Determine the (x, y) coordinate at the center of the cell enclosing the given text.  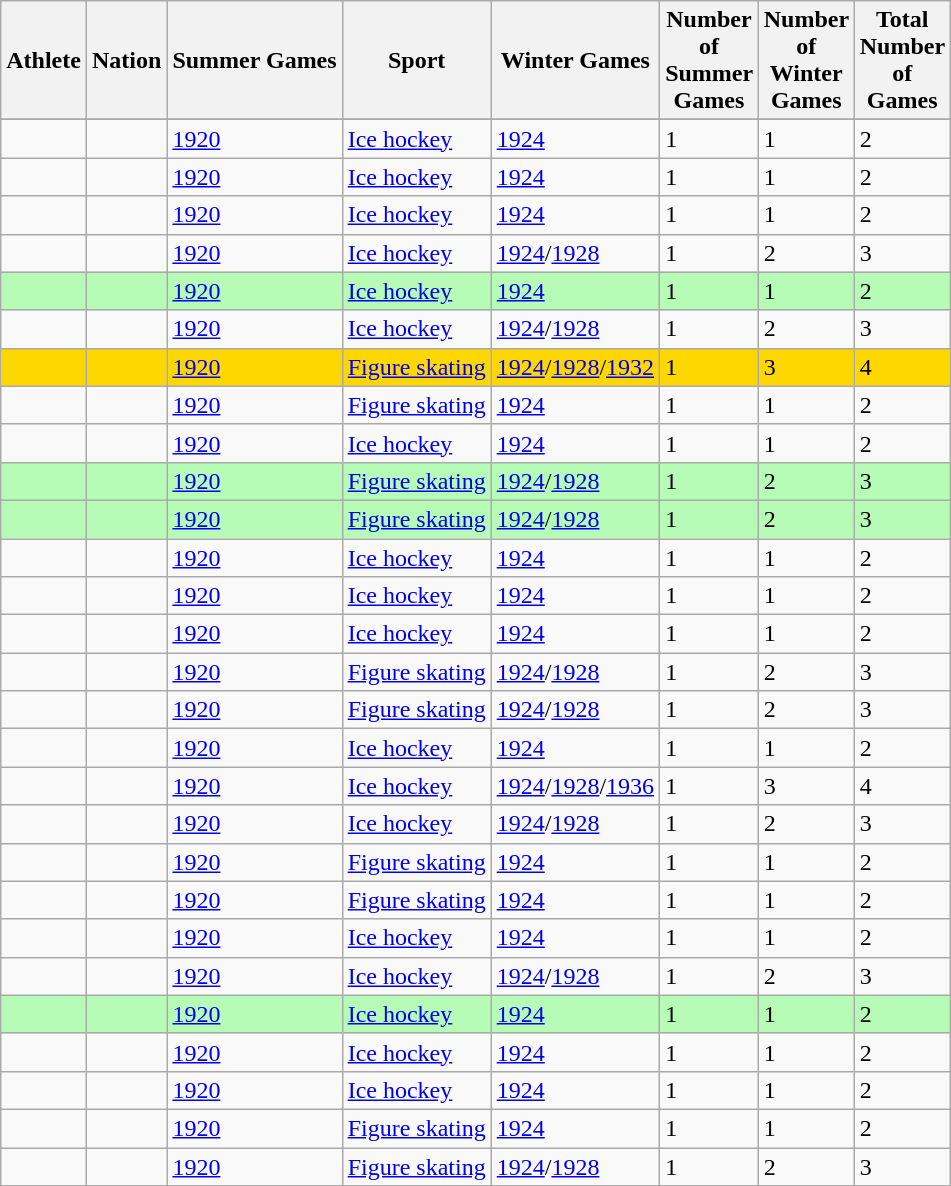
Sport (416, 60)
Winter Games (575, 60)
1924/1928/1936 (575, 786)
Summer Games (254, 60)
1924/1928/1932 (575, 367)
Athlete (44, 60)
Number of Winter Games (806, 60)
Nation (126, 60)
Number of Summer Games (710, 60)
Total Number of Games (902, 60)
